For the text-containing cell, return its midpoint in (x, y) coordinate format. 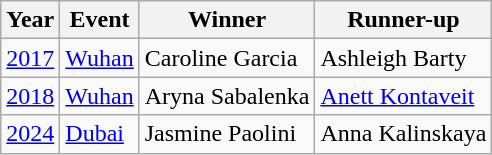
Jasmine Paolini (227, 134)
2017 (30, 58)
Anna Kalinskaya (404, 134)
2018 (30, 96)
Winner (227, 20)
Runner-up (404, 20)
Caroline Garcia (227, 58)
Aryna Sabalenka (227, 96)
Event (100, 20)
Year (30, 20)
Ashleigh Barty (404, 58)
Dubai (100, 134)
Anett Kontaveit (404, 96)
2024 (30, 134)
